Return (x, y) of the center of cell containing provided text 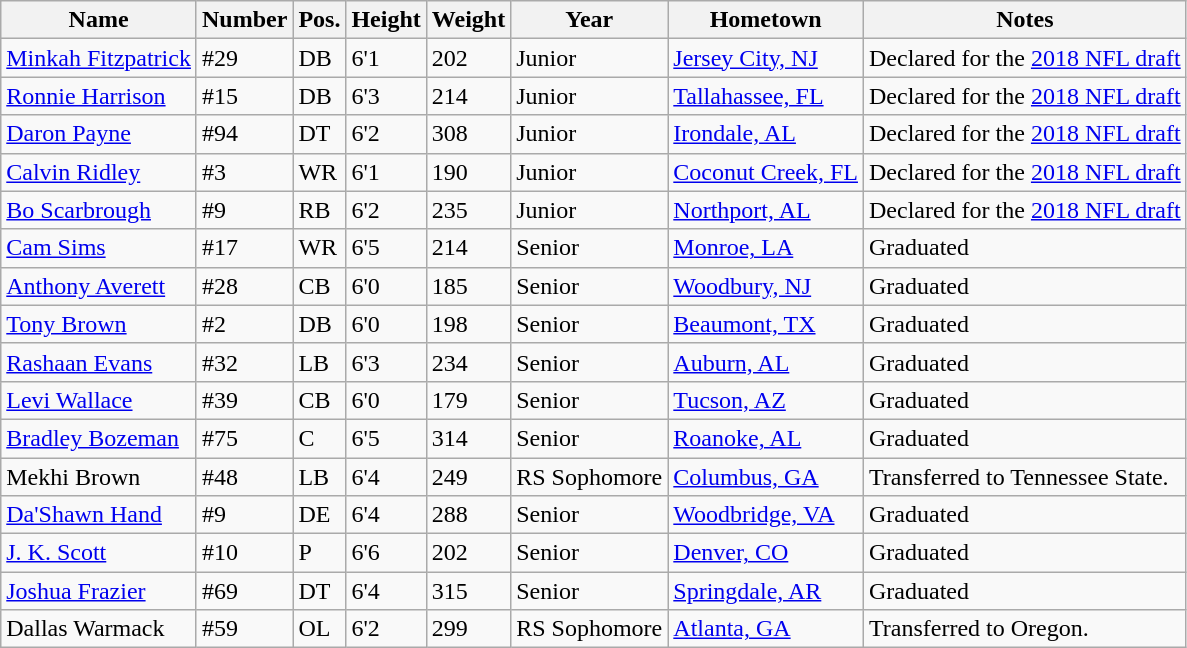
Woodbridge, VA (766, 515)
249 (468, 477)
6'6 (386, 553)
Notes (1024, 20)
OL (320, 629)
#39 (244, 400)
179 (468, 400)
#17 (244, 248)
Tucson, AZ (766, 400)
Transferred to Oregon. (1024, 629)
Auburn, AL (766, 362)
Year (590, 20)
Number (244, 20)
Dallas Warmack (99, 629)
315 (468, 591)
Height (386, 20)
Minkah Fitzpatrick (99, 58)
Tony Brown (99, 324)
308 (468, 134)
Columbus, GA (766, 477)
Bo Scarbrough (99, 210)
Roanoke, AL (766, 438)
#28 (244, 286)
Jersey City, NJ (766, 58)
Anthony Averett (99, 286)
#69 (244, 591)
234 (468, 362)
288 (468, 515)
Ronnie Harrison (99, 96)
J. K. Scott (99, 553)
Hometown (766, 20)
Bradley Bozeman (99, 438)
Transferred to Tennessee State. (1024, 477)
#32 (244, 362)
Springdale, AR (766, 591)
190 (468, 172)
Da'Shawn Hand (99, 515)
#59 (244, 629)
Joshua Frazier (99, 591)
Name (99, 20)
Tallahassee, FL (766, 96)
Cam Sims (99, 248)
RB (320, 210)
Irondale, AL (766, 134)
Northport, AL (766, 210)
Coconut Creek, FL (766, 172)
299 (468, 629)
P (320, 553)
Woodbury, NJ (766, 286)
Beaumont, TX (766, 324)
#15 (244, 96)
C (320, 438)
#2 (244, 324)
#3 (244, 172)
Monroe, LA (766, 248)
Calvin Ridley (99, 172)
Denver, CO (766, 553)
Rashaan Evans (99, 362)
314 (468, 438)
Mekhi Brown (99, 477)
DE (320, 515)
Weight (468, 20)
198 (468, 324)
Levi Wallace (99, 400)
#10 (244, 553)
#29 (244, 58)
Pos. (320, 20)
235 (468, 210)
#94 (244, 134)
#75 (244, 438)
185 (468, 286)
#48 (244, 477)
Atlanta, GA (766, 629)
Daron Payne (99, 134)
